Scan for the cell matching the given text and deliver its [x, y] coordinate at center. 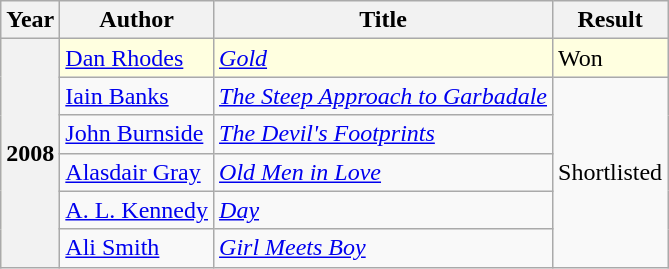
Title [384, 20]
Result [610, 20]
Girl Meets Boy [384, 248]
2008 [30, 153]
Old Men in Love [384, 172]
Day [384, 210]
Gold [384, 58]
Iain Banks [137, 96]
Year [30, 20]
The Devil's Footprints [384, 134]
Dan Rhodes [137, 58]
Won [610, 58]
The Steep Approach to Garbadale [384, 96]
Author [137, 20]
Shortlisted [610, 172]
Ali Smith [137, 248]
Alasdair Gray [137, 172]
John Burnside [137, 134]
A. L. Kennedy [137, 210]
